Extract the (X, Y) coordinate from the center of the cell holding the provided text.  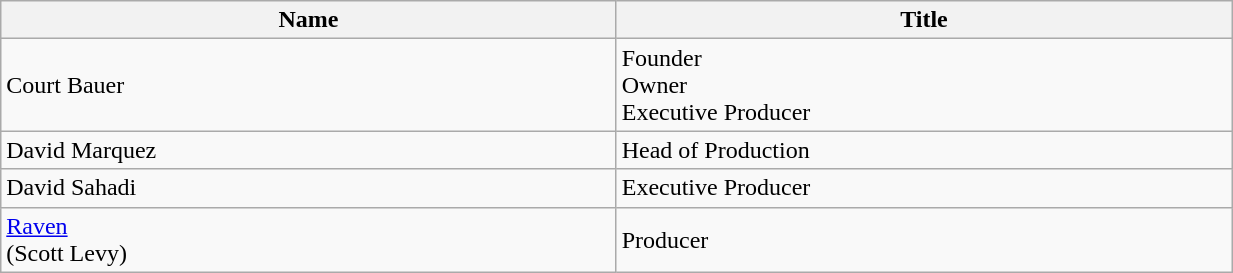
Raven(Scott Levy) (308, 240)
David Sahadi (308, 188)
Name (308, 20)
FounderOwnerExecutive Producer (924, 85)
David Marquez (308, 150)
Producer (924, 240)
Head of Production (924, 150)
Executive Producer (924, 188)
Court Bauer (308, 85)
Title (924, 20)
